Return the [X, Y] coordinate for the center point of the cell that contains the specified text.  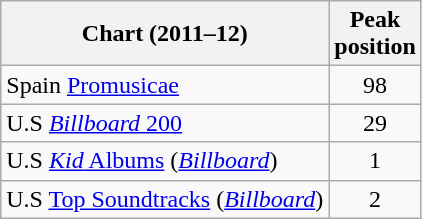
Chart (2011–12) [165, 34]
1 [375, 161]
Spain Promusicae [165, 85]
U.S Kid Albums (Billboard) [165, 161]
U.S Billboard 200 [165, 123]
29 [375, 123]
98 [375, 85]
2 [375, 199]
U.S Top Soundtracks (Billboard) [165, 199]
Peakposition [375, 34]
